Search for the cell housing the specified text and yield its [x, y] center coordinate. 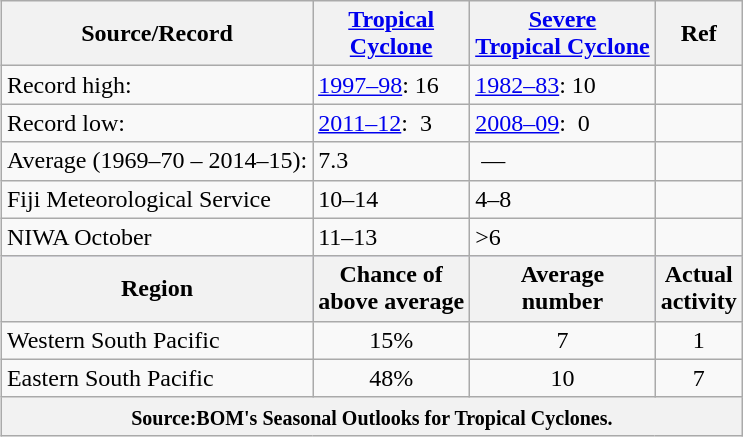
48% [392, 378]
10 [563, 378]
Eastern South Pacific [156, 378]
Chance ofabove average [392, 288]
Region [156, 288]
Ref [698, 34]
>6 [563, 237]
10–14 [392, 199]
SevereTropical Cyclone [563, 34]
11–13 [392, 237]
NIWA October [156, 237]
Actualactivity [698, 288]
7.3 [392, 161]
Western South Pacific [156, 340]
Average (1969–70 – 2014–15): [156, 161]
Record low: [156, 123]
TropicalCyclone [392, 34]
Source:BOM's Seasonal Outlooks for Tropical Cyclones. [372, 416]
1997–98: 16 [392, 85]
Fiji Meteorological Service [156, 199]
Source/Record [156, 34]
1 [698, 340]
4–8 [563, 199]
15% [392, 340]
Averagenumber [563, 288]
1982–83: 10 [563, 85]
2011–12: 3 [392, 123]
— [563, 161]
2008–09: 0 [563, 123]
Record high: [156, 85]
